From the cell containing the given text, extract its center point as (X, Y) coordinate. 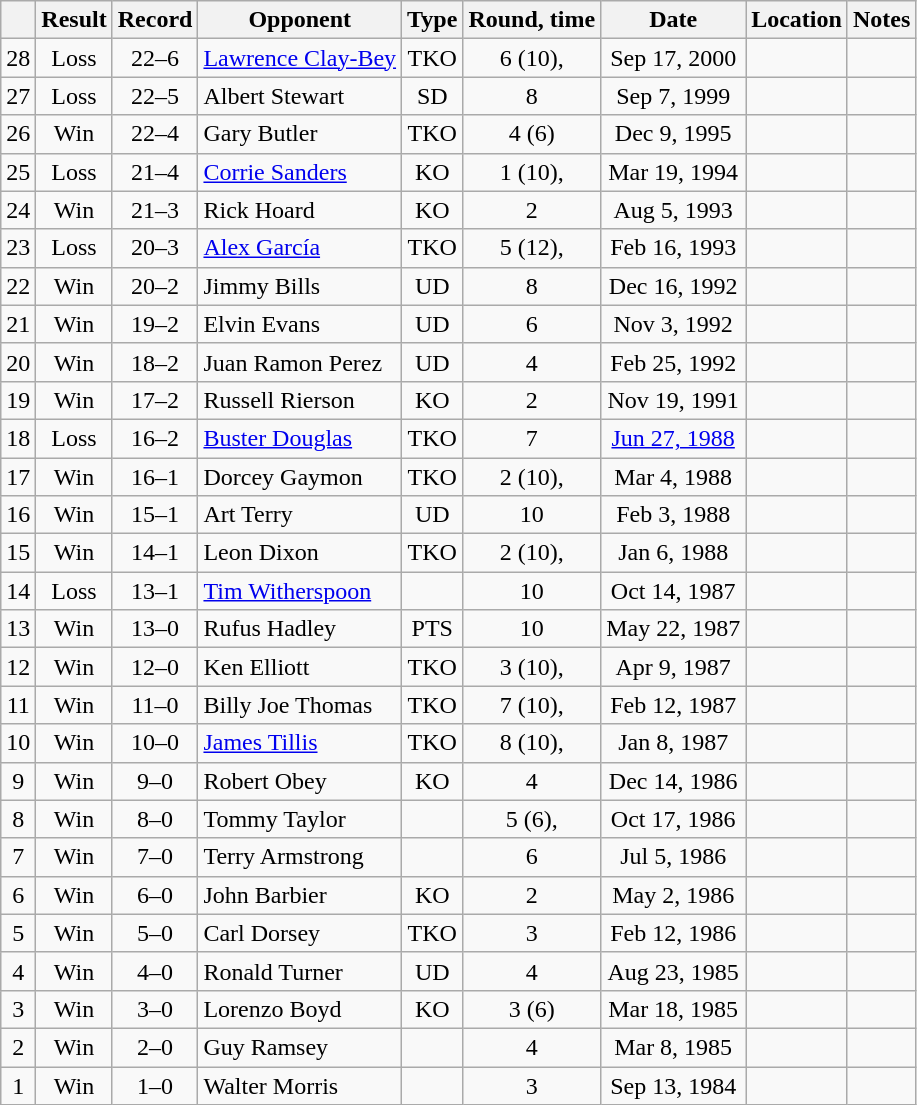
Feb 25, 1992 (674, 362)
3 (6) (532, 1009)
11 (18, 705)
17–2 (155, 400)
7–0 (155, 857)
Jimmy Bills (300, 286)
May 2, 1986 (674, 895)
18–2 (155, 362)
Jul 5, 1986 (674, 857)
4–0 (155, 971)
10–0 (155, 743)
1 (10), (532, 172)
Art Terry (300, 515)
23 (18, 248)
13 (18, 629)
Location (797, 20)
22–6 (155, 58)
Dec 9, 1995 (674, 134)
2–0 (155, 1047)
Date (674, 20)
20–3 (155, 248)
25 (18, 172)
18 (18, 438)
Dec 14, 1986 (674, 781)
14 (18, 591)
PTS (432, 629)
5 (18, 933)
Mar 8, 1985 (674, 1047)
Opponent (300, 20)
SD (432, 96)
Guy Ramsey (300, 1047)
12 (18, 667)
Carl Dorsey (300, 933)
17 (18, 477)
Sep 13, 1984 (674, 1085)
7 (10), (532, 705)
22–5 (155, 96)
Sep 7, 1999 (674, 96)
Sep 17, 2000 (674, 58)
9 (18, 781)
15 (18, 553)
Feb 16, 1993 (674, 248)
13–1 (155, 591)
21–4 (155, 172)
Gary Butler (300, 134)
Jan 8, 1987 (674, 743)
Dec 16, 1992 (674, 286)
Leon Dixon (300, 553)
Oct 17, 1986 (674, 819)
Aug 23, 1985 (674, 971)
Jan 6, 1988 (674, 553)
24 (18, 210)
9–0 (155, 781)
22–4 (155, 134)
19 (18, 400)
Mar 19, 1994 (674, 172)
Jun 27, 1988 (674, 438)
16–2 (155, 438)
Oct 14, 1987 (674, 591)
5 (12), (532, 248)
Juan Ramon Perez (300, 362)
6–0 (155, 895)
Rick Hoard (300, 210)
Alex García (300, 248)
Ronald Turner (300, 971)
Mar 18, 1985 (674, 1009)
13–0 (155, 629)
Elvin Evans (300, 324)
Nov 3, 1992 (674, 324)
12–0 (155, 667)
Lawrence Clay-Bey (300, 58)
Albert Stewart (300, 96)
Feb 12, 1987 (674, 705)
5–0 (155, 933)
15–1 (155, 515)
1–0 (155, 1085)
Robert Obey (300, 781)
16 (18, 515)
Ken Elliott (300, 667)
11–0 (155, 705)
John Barbier (300, 895)
Apr 9, 1987 (674, 667)
James Tillis (300, 743)
Billy Joe Thomas (300, 705)
May 22, 1987 (674, 629)
Record (155, 20)
Feb 3, 1988 (674, 515)
16–1 (155, 477)
27 (18, 96)
5 (6), (532, 819)
20–2 (155, 286)
3–0 (155, 1009)
21–3 (155, 210)
8 (10), (532, 743)
Nov 19, 1991 (674, 400)
Dorcey Gaymon (300, 477)
22 (18, 286)
26 (18, 134)
Type (432, 20)
Russell Rierson (300, 400)
Mar 4, 1988 (674, 477)
Notes (881, 20)
Round, time (532, 20)
Corrie Sanders (300, 172)
Feb 12, 1986 (674, 933)
Terry Armstrong (300, 857)
19–2 (155, 324)
3 (10), (532, 667)
Tommy Taylor (300, 819)
14–1 (155, 553)
Lorenzo Boyd (300, 1009)
8–0 (155, 819)
4 (6) (532, 134)
21 (18, 324)
Rufus Hadley (300, 629)
Aug 5, 1993 (674, 210)
6 (10), (532, 58)
Buster Douglas (300, 438)
20 (18, 362)
Result (74, 20)
Walter Morris (300, 1085)
1 (18, 1085)
Tim Witherspoon (300, 591)
28 (18, 58)
